Extract the (x, y) coordinate from the center of the cell holding the provided text.  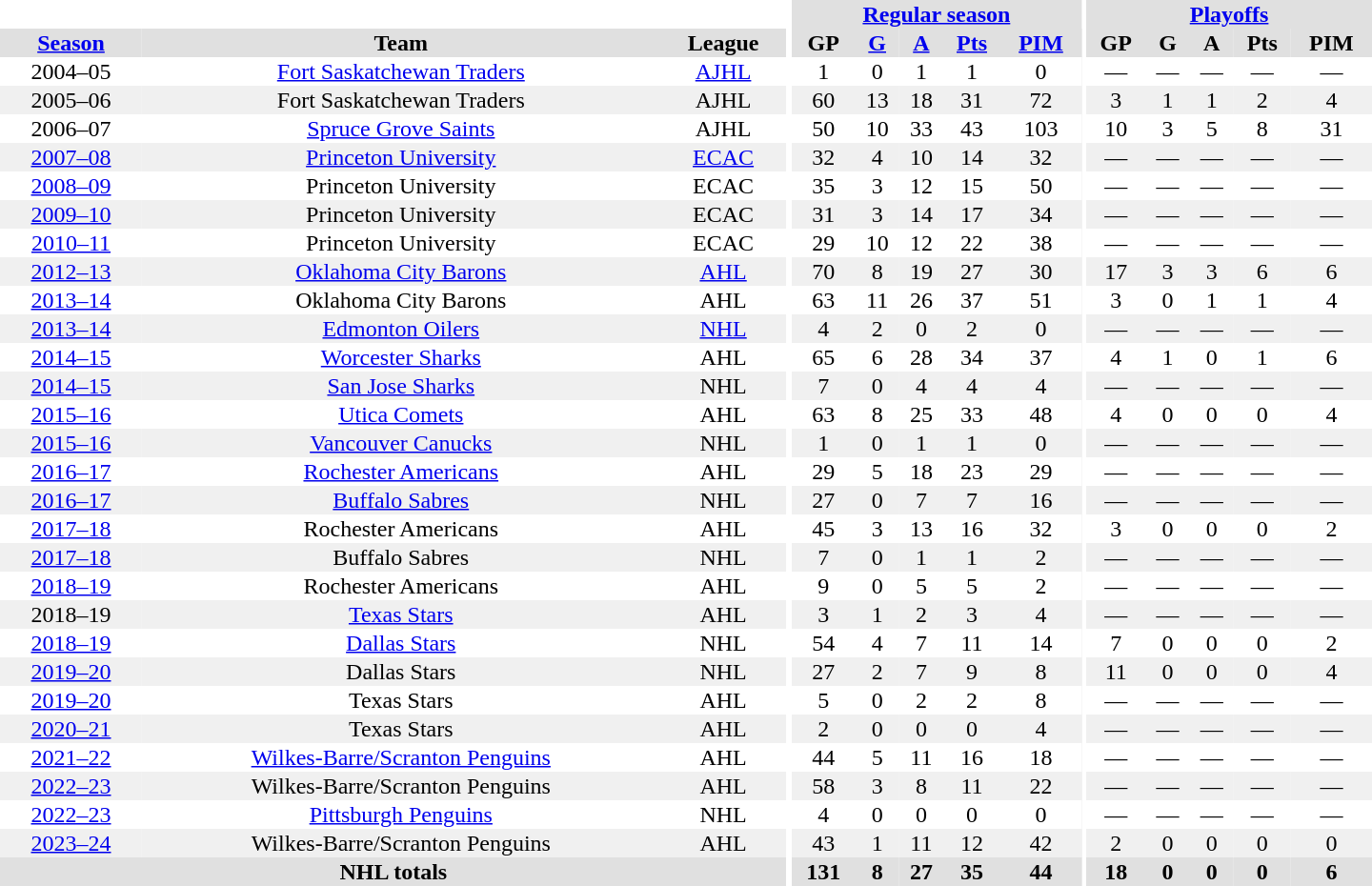
23 (972, 472)
2021–22 (71, 757)
Team (401, 43)
60 (823, 100)
Regular season (937, 14)
48 (1040, 414)
45 (823, 529)
51 (1040, 300)
70 (823, 272)
2006–07 (71, 129)
Playoffs (1229, 14)
Utica Comets (401, 414)
42 (1040, 843)
2005–06 (71, 100)
54 (823, 643)
28 (921, 357)
15 (972, 186)
Spruce Grove Saints (401, 129)
League (724, 43)
2004–05 (71, 71)
65 (823, 357)
19 (921, 272)
Vancouver Canucks (401, 443)
2023–24 (71, 843)
2007–08 (71, 157)
131 (823, 872)
72 (1040, 100)
2020–21 (71, 729)
25 (921, 414)
26 (921, 300)
Edmonton Oilers (401, 329)
58 (823, 786)
103 (1040, 129)
30 (1040, 272)
38 (1040, 243)
San Jose Sharks (401, 386)
NHL totals (393, 872)
2008–09 (71, 186)
Pittsburgh Penguins (401, 815)
2012–13 (71, 272)
Season (71, 43)
2010–11 (71, 243)
2009–10 (71, 214)
Worcester Sharks (401, 357)
